Capture the cell that displays the provided text and extract its (x, y) central coordinate. 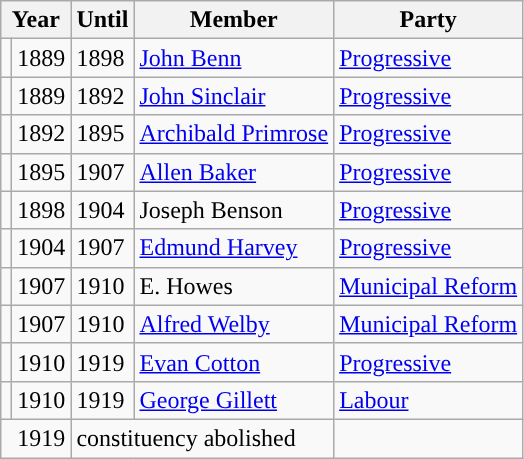
Year (36, 20)
John Sinclair (234, 96)
George Gillett (234, 400)
Evan Cotton (234, 362)
Until (102, 20)
Edmund Harvey (234, 248)
Party (428, 20)
Joseph Benson (234, 210)
E. Howes (234, 286)
constituency abolished (202, 438)
John Benn (234, 58)
Member (234, 20)
Archibald Primrose (234, 134)
Allen Baker (234, 172)
Alfred Welby (234, 324)
Labour (428, 400)
